Provide the (X, Y) coordinate of the cell's center where the given text is located.  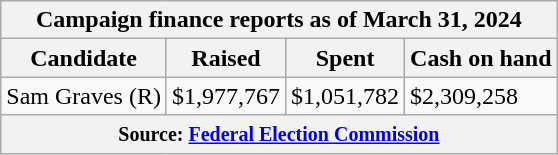
Source: Federal Election Commission (279, 134)
Sam Graves (R) (84, 96)
Candidate (84, 58)
$1,977,767 (226, 96)
Raised (226, 58)
$1,051,782 (346, 96)
Campaign finance reports as of March 31, 2024 (279, 20)
Spent (346, 58)
$2,309,258 (481, 96)
Cash on hand (481, 58)
